Determine the (X, Y) coordinate at the center of the cell enclosing the given text.  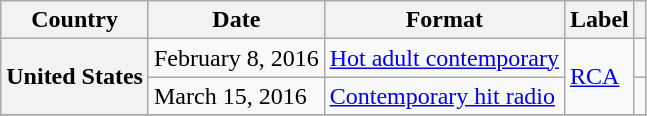
Format (444, 20)
United States (75, 77)
Date (236, 20)
Contemporary hit radio (444, 96)
Label (600, 20)
March 15, 2016 (236, 96)
RCA (600, 77)
February 8, 2016 (236, 58)
Hot adult contemporary (444, 58)
Country (75, 20)
